Return (X, Y) of the center of cell containing provided text 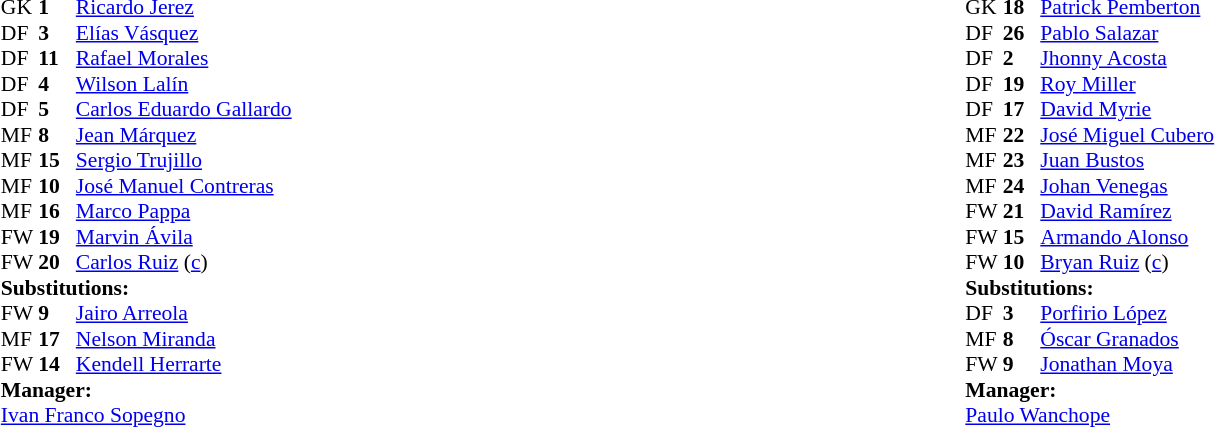
26 (1022, 33)
2 (1022, 59)
Porfirio López (1127, 313)
David Ramírez (1127, 211)
David Myrie (1127, 109)
14 (57, 365)
Nelson Miranda (184, 339)
Jean Márquez (184, 135)
11 (57, 59)
Óscar Granados (1127, 339)
Johan Venegas (1127, 186)
Marco Pappa (184, 211)
Jhonny Acosta (1127, 59)
Jonathan Moya (1127, 365)
José Manuel Contreras (184, 186)
Roy Miller (1127, 84)
Carlos Ruiz (c) (184, 263)
Marvin Ávila (184, 237)
22 (1022, 135)
Pablo Salazar (1127, 33)
Jairo Arreola (184, 313)
24 (1022, 186)
Juan Bustos (1127, 161)
4 (57, 84)
Bryan Ruiz (c) (1127, 263)
23 (1022, 161)
Elías Vásquez (184, 33)
Wilson Lalín (184, 84)
José Miguel Cubero (1127, 135)
21 (1022, 211)
Rafael Morales (184, 59)
Kendell Herrarte (184, 365)
20 (57, 263)
Armando Alonso (1127, 237)
5 (57, 109)
Sergio Trujillo (184, 161)
Carlos Eduardo Gallardo (184, 109)
16 (57, 211)
